Output the (x, y) coordinate of the center of the cell containing the given text.  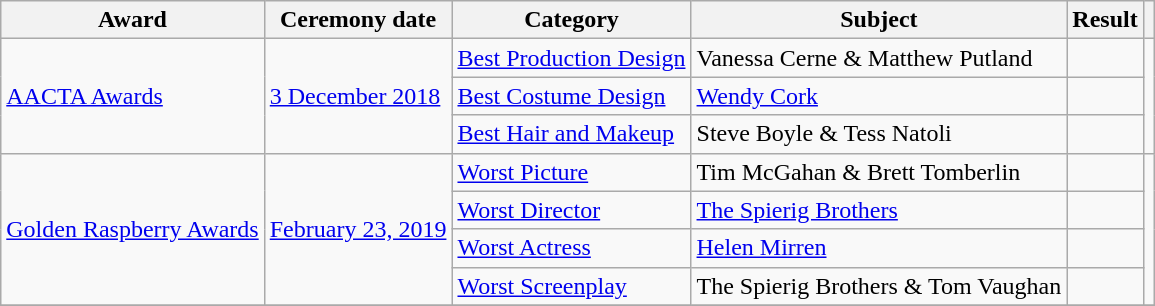
Result (1105, 20)
Wendy Cork (879, 96)
Steve Boyle & Tess Natoli (879, 134)
Best Costume Design (572, 96)
Ceremony date (358, 20)
Category (572, 20)
3 December 2018 (358, 96)
Best Production Design (572, 58)
Worst Actress (572, 248)
Worst Screenplay (572, 286)
Subject (879, 20)
AACTA Awards (132, 96)
The Spierig Brothers & Tom Vaughan (879, 286)
Tim McGahan & Brett Tomberlin (879, 172)
Worst Picture (572, 172)
The Spierig Brothers (879, 210)
Vanessa Cerne & Matthew Putland (879, 58)
Golden Raspberry Awards (132, 229)
Award (132, 20)
Worst Director (572, 210)
Best Hair and Makeup (572, 134)
Helen Mirren (879, 248)
February 23, 2019 (358, 229)
